Return the (X, Y) coordinate for the center point of the cell that contains the specified text.  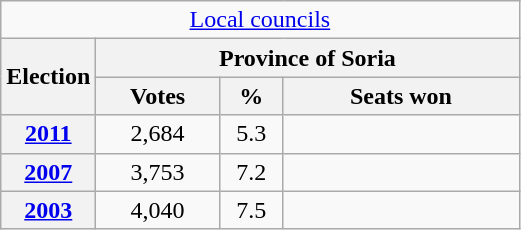
2007 (48, 172)
2003 (48, 210)
7.5 (251, 210)
3,753 (158, 172)
Election (48, 77)
2,684 (158, 134)
Province of Soria (308, 58)
4,040 (158, 210)
7.2 (251, 172)
2011 (48, 134)
Votes (158, 96)
Local councils (260, 20)
5.3 (251, 134)
% (251, 96)
Seats won (401, 96)
